Pinpoint the cell where the given text exists, returning its [x, y] midpoint coordinate. 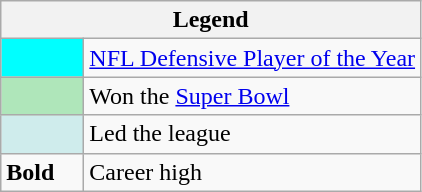
NFL Defensive Player of the Year [252, 58]
Led the league [252, 134]
Bold [42, 172]
Won the Super Bowl [252, 96]
Legend [211, 20]
Career high [252, 172]
